Extract the [x, y] coordinate from the center of the cell holding the provided text.  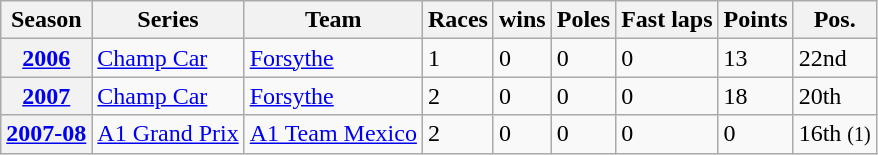
2007 [46, 96]
Series [168, 20]
22nd [834, 58]
18 [756, 96]
Team [333, 20]
2006 [46, 58]
Races [458, 20]
Pos. [834, 20]
Fast laps [667, 20]
Season [46, 20]
16th (1) [834, 134]
wins [522, 20]
Poles [583, 20]
2007-08 [46, 134]
A1 Grand Prix [168, 134]
A1 Team Mexico [333, 134]
1 [458, 58]
20th [834, 96]
13 [756, 58]
Points [756, 20]
